Identify which cell holds the provided text, then report its [x, y] central coordinate. 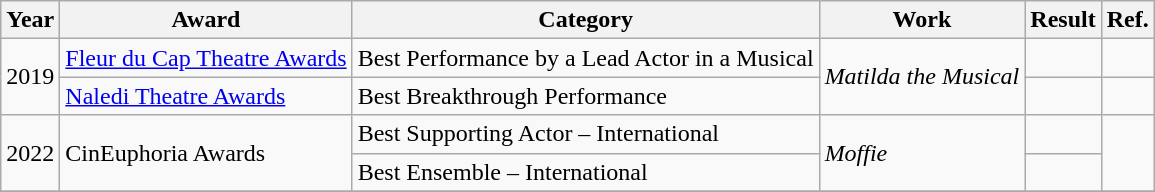
Category [586, 20]
Matilda the Musical [922, 77]
Ref. [1128, 20]
CinEuphoria Awards [206, 153]
Best Breakthrough Performance [586, 96]
Moffie [922, 153]
2022 [30, 153]
Naledi Theatre Awards [206, 96]
2019 [30, 77]
Year [30, 20]
Best Supporting Actor – International [586, 134]
Result [1063, 20]
Fleur du Cap Theatre Awards [206, 58]
Award [206, 20]
Best Performance by a Lead Actor in a Musical [586, 58]
Work [922, 20]
Best Ensemble – International [586, 172]
